Find where the given text appears and provide that cell's center as (x, y) coordinate. 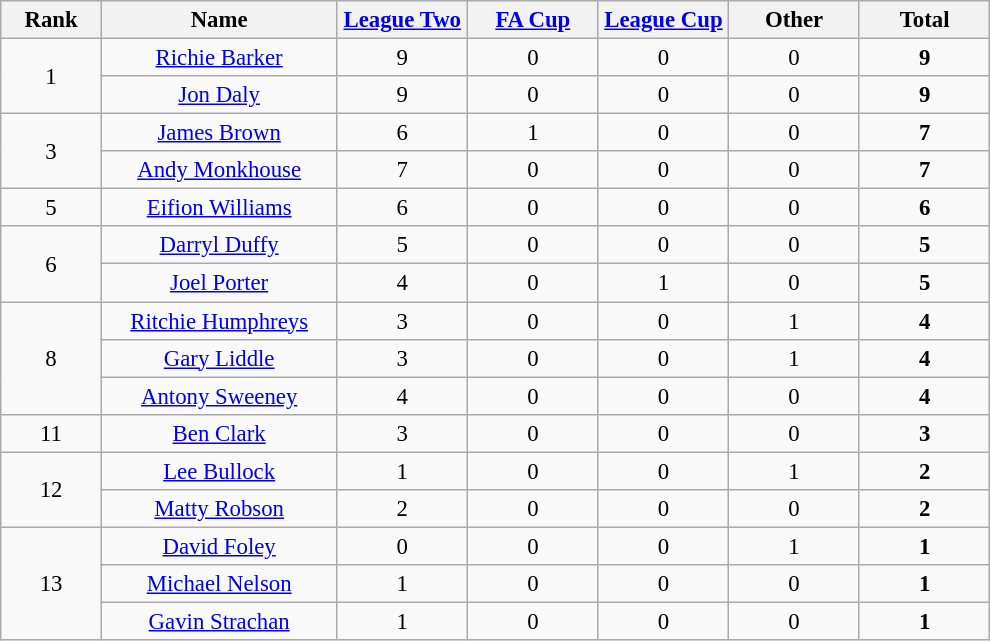
Jon Daly (219, 95)
Andy Monkhouse (219, 170)
Eifion Williams (219, 208)
Matty Robson (219, 509)
Michael Nelson (219, 584)
Darryl Duffy (219, 245)
Other (794, 20)
13 (52, 584)
Joel Porter (219, 283)
Antony Sweeney (219, 396)
Total (924, 20)
Ritchie Humphreys (219, 321)
Richie Barker (219, 58)
Gary Liddle (219, 358)
Lee Bullock (219, 471)
11 (52, 433)
12 (52, 490)
Ben Clark (219, 433)
League Cup (664, 20)
8 (52, 358)
FA Cup (534, 20)
Gavin Strachan (219, 621)
League Two (402, 20)
David Foley (219, 546)
Name (219, 20)
James Brown (219, 133)
Rank (52, 20)
